Extract the [X, Y] coordinate from the center of the cell holding the provided text.  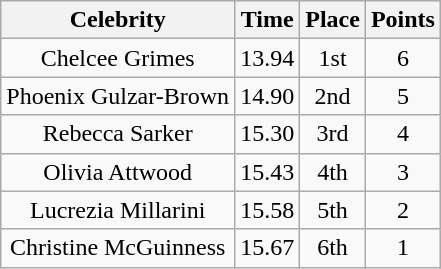
6 [402, 58]
Chelcee Grimes [118, 58]
13.94 [268, 58]
14.90 [268, 96]
3 [402, 172]
2nd [333, 96]
15.67 [268, 248]
5th [333, 210]
15.43 [268, 172]
Olivia Attwood [118, 172]
4th [333, 172]
Lucrezia Millarini [118, 210]
4 [402, 134]
1st [333, 58]
2 [402, 210]
3rd [333, 134]
Time [268, 20]
15.30 [268, 134]
Rebecca Sarker [118, 134]
5 [402, 96]
Points [402, 20]
Christine McGuinness [118, 248]
Phoenix Gulzar-Brown [118, 96]
15.58 [268, 210]
6th [333, 248]
1 [402, 248]
Place [333, 20]
Celebrity [118, 20]
